Find where the given text appears and provide that cell's center as [x, y] coordinate. 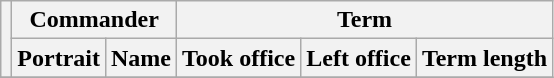
Took office [239, 58]
Left office [359, 58]
Term [365, 20]
Term length [484, 58]
Name [140, 58]
Commander [94, 20]
Portrait [59, 58]
